Determine the [X, Y] coordinate at the center of the cell enclosing the given text.  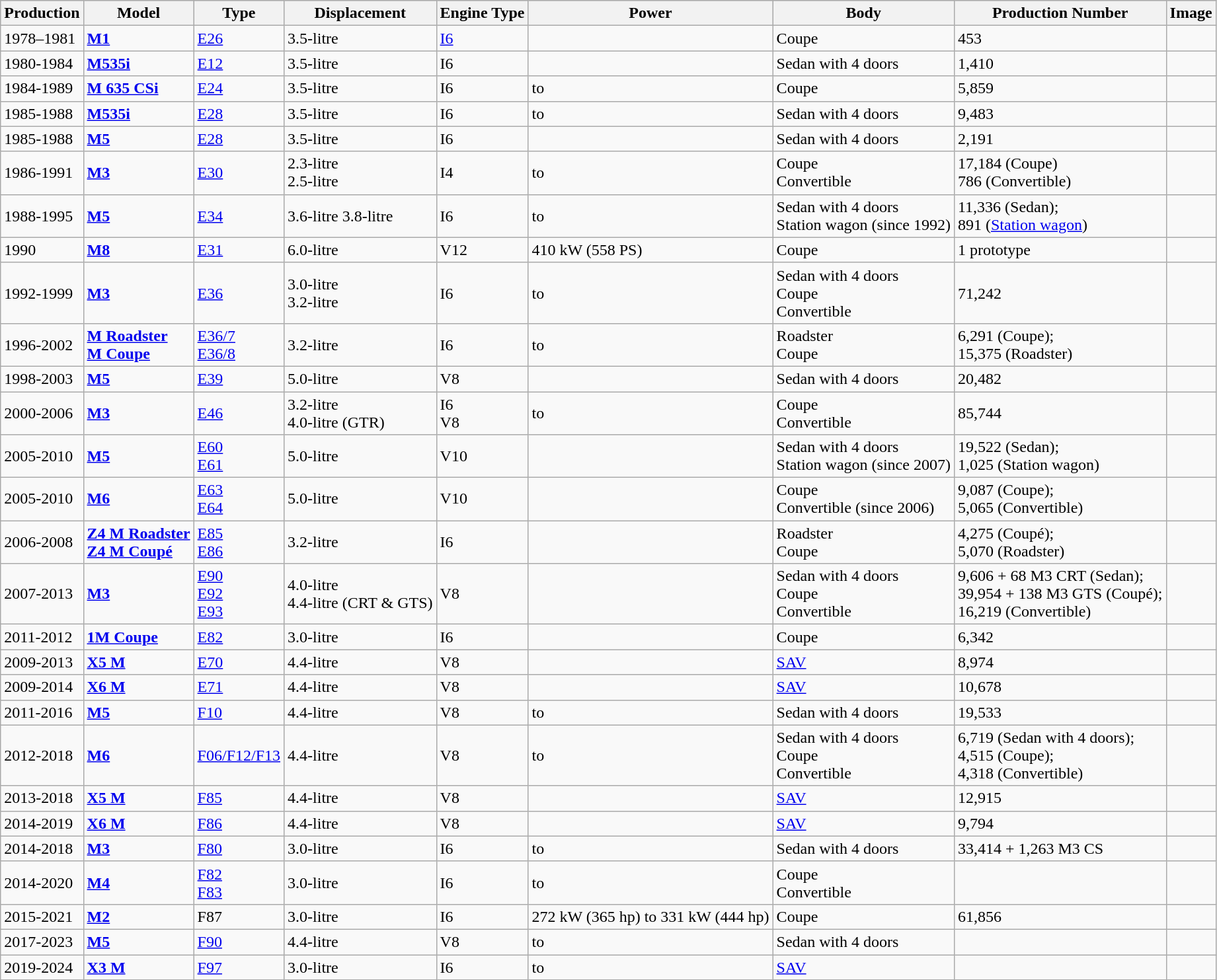
E85E86 [239, 542]
2011-2016 [42, 712]
19,533 [1060, 712]
I6V8 [483, 412]
Displacement [361, 13]
M4 [139, 883]
2014-2019 [42, 823]
3.0-litre3.2-litre [361, 293]
Image [1191, 13]
Body [863, 13]
E63E64 [239, 500]
Sedan with 4 doorsStation wagon (since 1992) [863, 215]
E26 [239, 38]
M 635 CSi [139, 89]
12,915 [1060, 798]
71,242 [1060, 293]
6,342 [1060, 637]
9,606 + 68 M3 CRT (Sedan);39,954 + 138 M3 GTS (Coupé);16,219 (Convertible) [1060, 594]
453 [1060, 38]
1984-1989 [42, 89]
2.3-litre2.5-litre [361, 173]
9,483 [1060, 114]
3.2-litre4.0-litre (GTR) [361, 412]
E30 [239, 173]
2006-2008 [42, 542]
4.0-litre4.4-litre (CRT & GTS) [361, 594]
6.0-litre [361, 250]
Z4 M RoadsterZ4 M Coupé [139, 542]
2019-2024 [42, 967]
F87 [239, 917]
2013-2018 [42, 798]
F10 [239, 712]
1998-2003 [42, 379]
2017-2023 [42, 942]
2015-2021 [42, 917]
F85 [239, 798]
E31 [239, 250]
E34 [239, 215]
2011-2012 [42, 637]
2007-2013 [42, 594]
2009-2014 [42, 687]
6,719 (Sedan with 4 doors);4,515 (Coupe);4,318 (Convertible) [1060, 755]
F80 [239, 848]
E82 [239, 637]
E24 [239, 89]
M RoadsterM Coupe [139, 345]
2012-2018 [42, 755]
2,191 [1060, 139]
1M Coupe [139, 637]
1996-2002 [42, 345]
410 kW (558 PS) [650, 250]
2014-2020 [42, 883]
CoupeConvertible (since 2006) [863, 500]
19,522 (Sedan);1,025 (Station wagon) [1060, 456]
2009-2013 [42, 662]
9,087 (Coupe);5,065 (Convertible) [1060, 500]
1,410 [1060, 63]
X3 M [139, 967]
9,794 [1060, 823]
1 prototype [1060, 250]
E71 [239, 687]
E36 [239, 293]
M2 [139, 917]
1992-1999 [42, 293]
2000-2006 [42, 412]
2014-2018 [42, 848]
1990 [42, 250]
E46 [239, 412]
E36/7E36/8 [239, 345]
F06/F12/F13 [239, 755]
E12 [239, 63]
85,744 [1060, 412]
Power [650, 13]
F82F83 [239, 883]
1988-1995 [42, 215]
F86 [239, 823]
1986-1991 [42, 173]
Sedan with 4 doorsStation wagon (since 2007) [863, 456]
Production Number [1060, 13]
Engine Type [483, 13]
272 kW (365 hp) to 331 kW (444 hp) [650, 917]
17,184 (Coupe)786 (Convertible) [1060, 173]
Production [42, 13]
1978–1981 [42, 38]
20,482 [1060, 379]
V12 [483, 250]
I4 [483, 173]
61,856 [1060, 917]
M8 [139, 250]
Model [139, 13]
5,859 [1060, 89]
E70 [239, 662]
Type [239, 13]
3.6-litre 3.8-litre [361, 215]
1980-1984 [42, 63]
33,414 + 1,263 M3 CS [1060, 848]
4,275 (Coupé);5,070 (Roadster) [1060, 542]
11,336 (Sedan);891 (Station wagon) [1060, 215]
6,291 (Coupe);15,375 (Roadster) [1060, 345]
10,678 [1060, 687]
M1 [139, 38]
F97 [239, 967]
E90E92E93 [239, 594]
8,974 [1060, 662]
E60E61 [239, 456]
E39 [239, 379]
F90 [239, 942]
